Return the (X, Y) coordinate for the center point of the cell that contains the specified text.  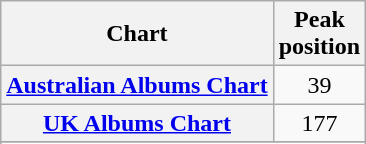
Chart (137, 34)
UK Albums Chart (137, 123)
39 (319, 85)
Peakposition (319, 34)
Australian Albums Chart (137, 85)
177 (319, 123)
